Identify which cell holds the provided text, then report its (x, y) central coordinate. 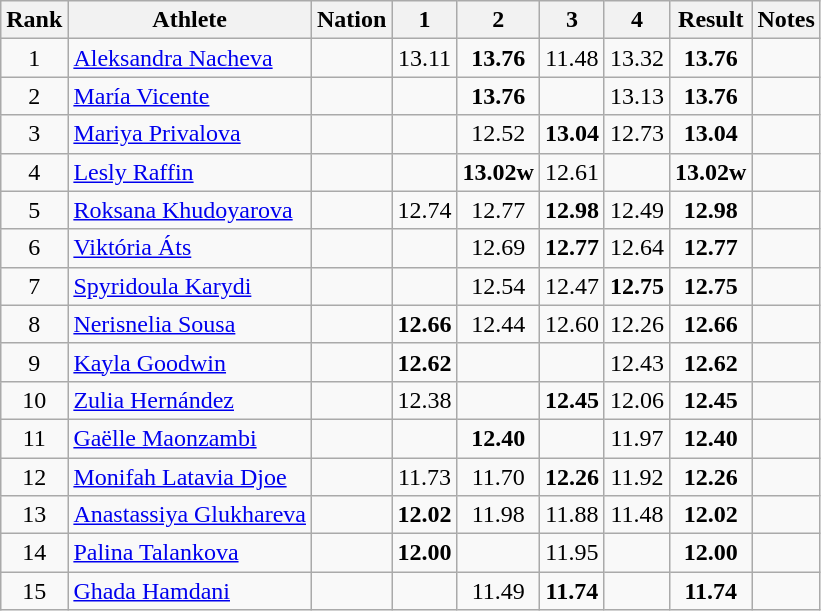
Viktória Áts (190, 248)
12.06 (636, 400)
5 (34, 210)
13 (34, 515)
Mariya Privalova (190, 134)
12.61 (572, 172)
Kayla Goodwin (190, 362)
Notes (786, 20)
Lesly Raffin (190, 172)
Rank (34, 20)
11.92 (636, 477)
11.97 (636, 438)
Zulia Hernández (190, 400)
11.98 (498, 515)
Palina Talankova (190, 553)
13.11 (424, 58)
12.44 (498, 324)
7 (34, 286)
Gaëlle Maonzambi (190, 438)
Athlete (190, 20)
11.70 (498, 477)
María Vicente (190, 96)
15 (34, 591)
12.54 (498, 286)
12.49 (636, 210)
12.43 (636, 362)
Monifah Latavia Djoe (190, 477)
Roksana Khudoyarova (190, 210)
12.74 (424, 210)
6 (34, 248)
Anastassiya Glukhareva (190, 515)
12.64 (636, 248)
12.47 (572, 286)
Ghada Hamdani (190, 591)
12 (34, 477)
Spyridoula Karydi (190, 286)
11.73 (424, 477)
Nerisnelia Sousa (190, 324)
12.73 (636, 134)
Aleksandra Nacheva (190, 58)
11.95 (572, 553)
9 (34, 362)
10 (34, 400)
11 (34, 438)
12.69 (498, 248)
Nation (352, 20)
11.88 (572, 515)
13.13 (636, 96)
12.60 (572, 324)
8 (34, 324)
Result (711, 20)
12.38 (424, 400)
12.52 (498, 134)
14 (34, 553)
13.32 (636, 58)
11.49 (498, 591)
